Return the (x, y) coordinate for the center point of the cell that contains the specified text.  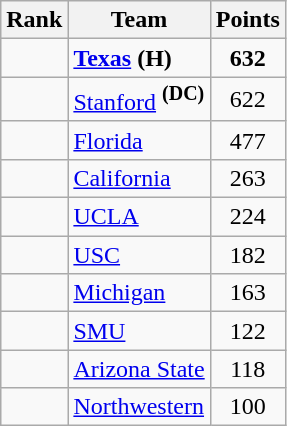
Rank (34, 20)
Northwestern (139, 407)
Texas (H) (139, 58)
263 (248, 178)
163 (248, 293)
Stanford (DC) (139, 100)
Michigan (139, 293)
Points (248, 20)
Team (139, 20)
122 (248, 331)
SMU (139, 331)
477 (248, 140)
118 (248, 369)
Arizona State (139, 369)
USC (139, 255)
224 (248, 217)
California (139, 178)
100 (248, 407)
622 (248, 100)
182 (248, 255)
UCLA (139, 217)
Florida (139, 140)
632 (248, 58)
